Capture the cell that displays the provided text and extract its (x, y) central coordinate. 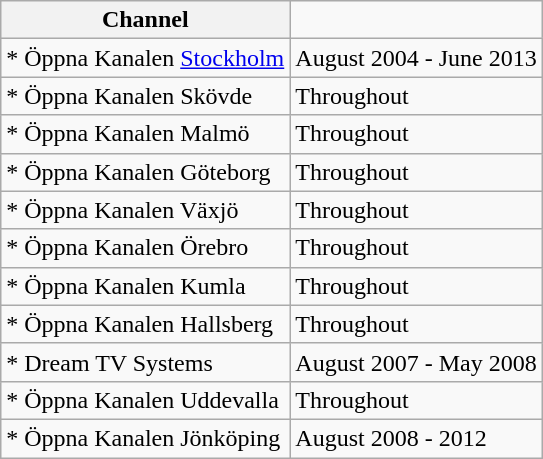
Channel (146, 20)
* Öppna Kanalen Jönköping (146, 438)
August 2004 - June 2013 (416, 58)
* Öppna Kanalen Växjö (146, 210)
* Öppna Kanalen Hallsberg (146, 324)
* Öppna Kanalen Malmö (146, 134)
* Öppna Kanalen Kumla (146, 286)
* Dream TV Systems (146, 362)
* Öppna Kanalen Stockholm (146, 58)
* Öppna Kanalen Uddevalla (146, 400)
* Öppna Kanalen Göteborg (146, 172)
* Öppna Kanalen Örebro (146, 248)
August 2008 - 2012 (416, 438)
* Öppna Kanalen Skövde (146, 96)
August 2007 - May 2008 (416, 362)
